Find where the given text appears and provide that cell's center as [x, y] coordinate. 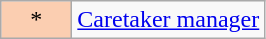
Caretaker manager [168, 20]
* [36, 20]
